Return the (X, Y) coordinate for the center point of the cell that contains the specified text.  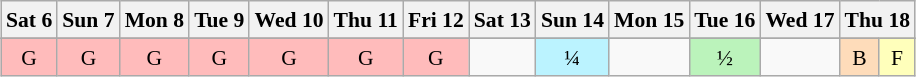
Wed 10 (288, 20)
B (860, 56)
Tue 9 (219, 20)
Tue 16 (724, 20)
Thu 11 (366, 20)
Mon 8 (154, 20)
F (897, 56)
Mon 15 (649, 20)
Sat 6 (29, 20)
Sun 14 (572, 20)
½ (724, 56)
Wed 17 (800, 20)
Sun 7 (88, 20)
¼ (572, 56)
Sat 13 (502, 20)
Thu 18 (878, 20)
Fri 12 (436, 20)
